Output the (x, y) coordinate of the center of the cell containing the given text.  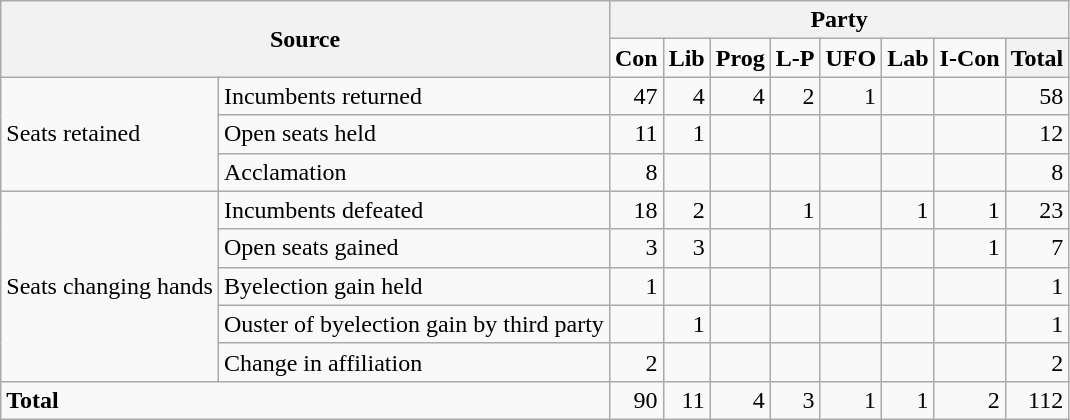
Open seats held (414, 134)
Ouster of byelection gain by third party (414, 324)
Source (306, 39)
Lib (686, 58)
UFO (851, 58)
Open seats gained (414, 248)
L-P (795, 58)
Prog (740, 58)
12 (1037, 134)
Change in affiliation (414, 362)
18 (636, 210)
47 (636, 96)
112 (1037, 400)
58 (1037, 96)
Party (838, 20)
90 (636, 400)
23 (1037, 210)
Seats changing hands (110, 286)
Incumbents returned (414, 96)
I-Con (970, 58)
Seats retained (110, 134)
Acclamation (414, 172)
Byelection gain held (414, 286)
Con (636, 58)
Incumbents defeated (414, 210)
7 (1037, 248)
Lab (908, 58)
